Scan for the cell matching the given text and deliver its [x, y] coordinate at center. 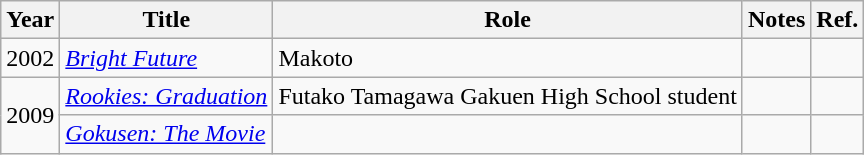
Gokusen: The Movie [166, 134]
Title [166, 20]
2002 [30, 58]
Rookies: Graduation [166, 96]
Role [508, 20]
Notes [776, 20]
Makoto [508, 58]
2009 [30, 115]
Ref. [838, 20]
Year [30, 20]
Futako Tamagawa Gakuen High School student [508, 96]
Bright Future [166, 58]
